Detect which cell encompasses the target text, then output its (x, y) center coordinate. 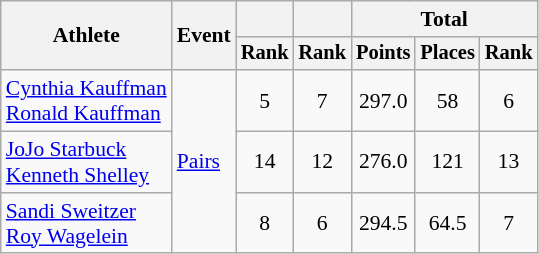
276.0 (383, 162)
294.5 (383, 224)
8 (265, 224)
Places (447, 54)
Points (383, 54)
12 (322, 162)
14 (265, 162)
Athlete (86, 36)
121 (447, 162)
64.5 (447, 224)
Sandi SweitzerRoy Wagelein (86, 224)
5 (265, 100)
58 (447, 100)
297.0 (383, 100)
13 (509, 162)
Event (204, 36)
Pairs (204, 162)
JoJo StarbuckKenneth Shelley (86, 162)
Total (444, 19)
Cynthia KauffmanRonald Kauffman (86, 100)
